Capture the cell that displays the provided text and extract its [X, Y] central coordinate. 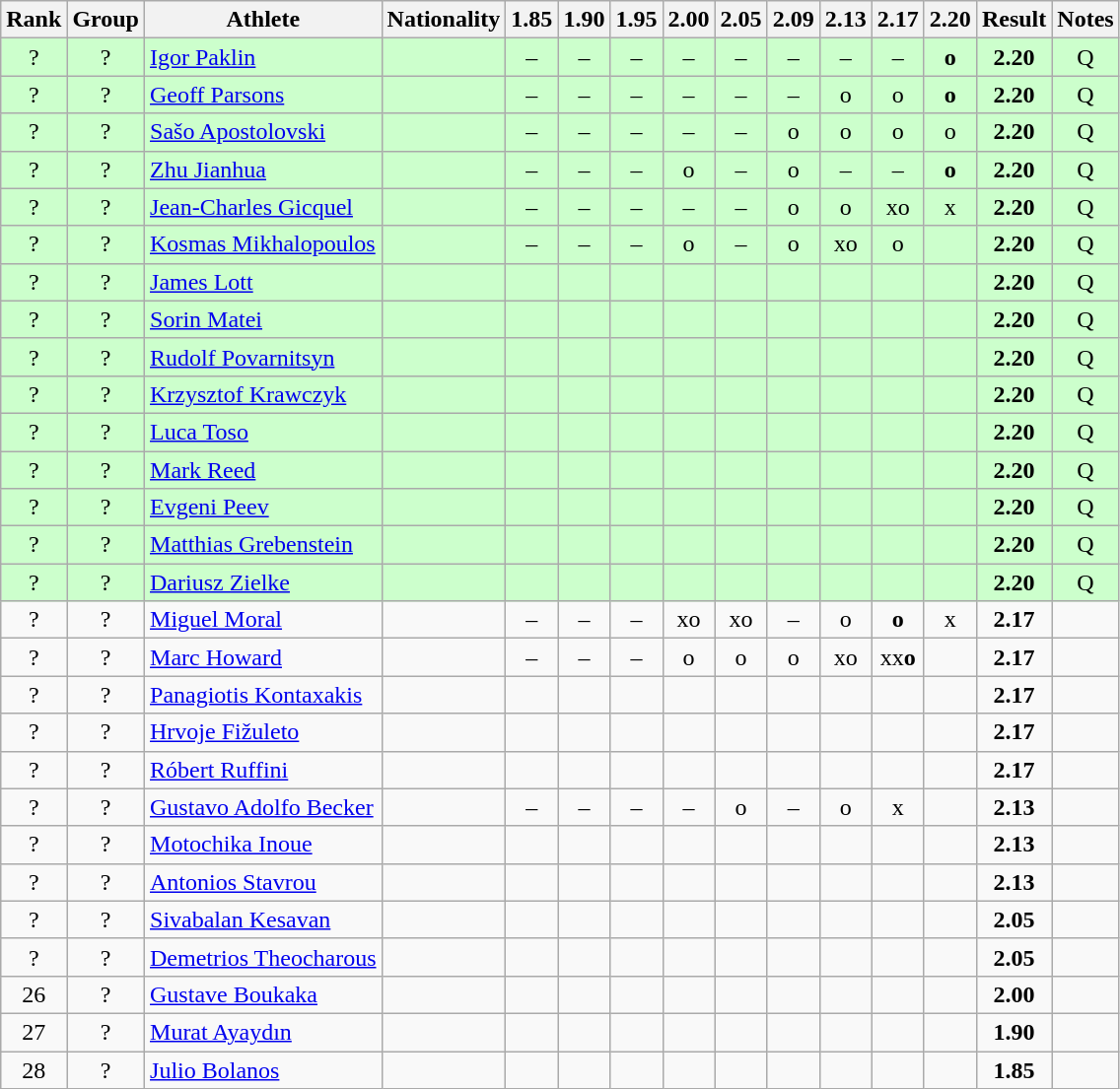
Krzysztof Krawczyk [264, 394]
Rudolf Povarnitsyn [264, 357]
26 [34, 994]
Rank [34, 20]
Nationality [444, 20]
28 [34, 1069]
Julio Bolanos [264, 1069]
xxo [897, 657]
Sivabalan Kesavan [264, 919]
Group [106, 20]
Gustavo Adolfo Becker [264, 807]
Panagiotis Kontaxakis [264, 695]
Róbert Ruffini [264, 770]
Sorin Matei [264, 319]
Igor Paklin [264, 57]
Kosmas Mikhalopoulos [264, 244]
2.09 [793, 20]
Miguel Moral [264, 620]
Antonios Stavrou [264, 882]
Luca Toso [264, 432]
Evgeni Peev [264, 508]
Marc Howard [264, 657]
Gustave Boukaka [264, 994]
Jean-Charles Gicquel [264, 207]
Zhu Jianhua [264, 170]
Motochika Inoue [264, 845]
1.95 [637, 20]
Result [1014, 20]
27 [34, 1032]
Notes [1085, 20]
Geoff Parsons [264, 95]
James Lott [264, 282]
Dariusz Zielke [264, 582]
Athlete [264, 20]
Hrvoje Fižuleto [264, 732]
Murat Ayaydın [264, 1032]
Mark Reed [264, 470]
Demetrios Theocharous [264, 957]
Sašo Apostolovski [264, 132]
Matthias Grebenstein [264, 545]
